Capture the cell that displays the provided text and extract its [X, Y] central coordinate. 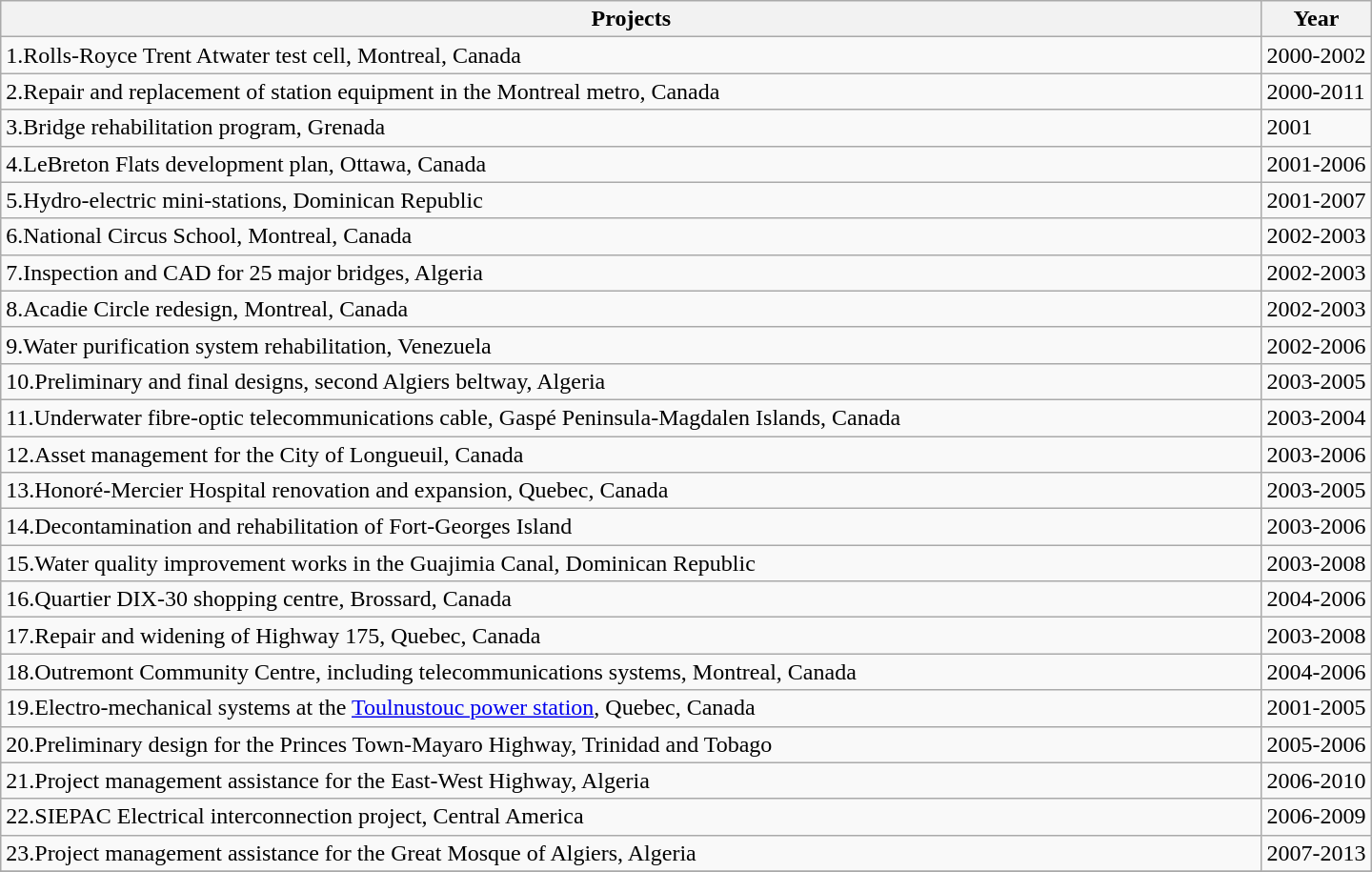
2006-2009 [1317, 817]
17.Repair and widening of Highway 175, Quebec, Canada [631, 636]
Year [1317, 19]
18.Outremont Community Centre, including telecommunications systems, Montreal, Canada [631, 672]
16.Quartier DIX-30 shopping centre, Brossard, Canada [631, 599]
2003-2004 [1317, 417]
19.Electro-mechanical systems at the Toulnustouc power station, Quebec, Canada [631, 708]
4.LeBreton Flats development plan, Ottawa, Canada [631, 164]
5.Hydro-electric mini-stations, Dominican Republic [631, 200]
2001-2006 [1317, 164]
2000-2002 [1317, 55]
20.Preliminary design for the Princes Town-Mayaro Highway, Trinidad and Tobago [631, 744]
9.Water purification system rehabilitation, Venezuela [631, 345]
14.Decontamination and rehabilitation of Fort-Georges Island [631, 527]
23.Project management assistance for the Great Mosque of Algiers, Algeria [631, 853]
6.National Circus School, Montreal, Canada [631, 236]
1.Rolls-Royce Trent Atwater test cell, Montreal, Canada [631, 55]
2001-2007 [1317, 200]
21.Project management assistance for the East-West Highway, Algeria [631, 781]
7.Inspection and CAD for 25 major bridges, Algeria [631, 273]
11.Underwater fibre-optic telecommunications cable, Gaspé Peninsula-Magdalen Islands, Canada [631, 417]
2006-2010 [1317, 781]
2002-2006 [1317, 345]
2001-2005 [1317, 708]
22.SIEPAC Electrical interconnection project, Central America [631, 817]
2005-2006 [1317, 744]
13.Honoré-Mercier Hospital renovation and expansion, Quebec, Canada [631, 491]
2.Repair and replacement of station equipment in the Montreal metro, Canada [631, 91]
2007-2013 [1317, 853]
Projects [631, 19]
3.Bridge rehabilitation program, Grenada [631, 128]
8.Acadie Circle redesign, Montreal, Canada [631, 309]
15.Water quality improvement works in the Guajimia Canal, Dominican Republic [631, 563]
12.Asset management for the City of Longueuil, Canada [631, 455]
2001 [1317, 128]
10.Preliminary and final designs, second Algiers beltway, Algeria [631, 381]
2000-2011 [1317, 91]
